Pinpoint the cell where the given text exists, returning its [X, Y] midpoint coordinate. 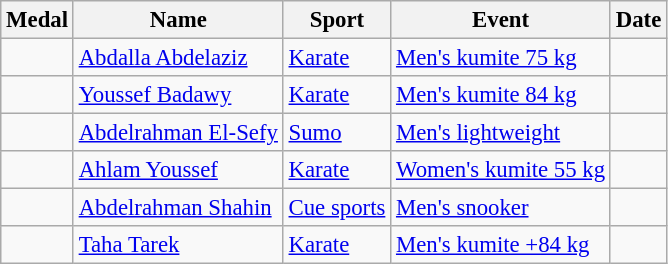
Men's kumite 84 kg [501, 95]
Men's lightweight [501, 133]
Youssef Badawy [178, 95]
Men's snooker [501, 208]
Abdelrahman El-Sefy [178, 133]
Men's kumite 75 kg [501, 58]
Ahlam Youssef [178, 170]
Date [638, 20]
Event [501, 20]
Medal [38, 20]
Sumo [336, 133]
Abdelrahman Shahin [178, 208]
Women's kumite 55 kg [501, 170]
Sport [336, 20]
Abdalla Abdelaziz [178, 58]
Taha Tarek [178, 245]
Name [178, 20]
Men's kumite +84 kg [501, 245]
Cue sports [336, 208]
